Extract the (X, Y) coordinate from the center of the cell holding the provided text.  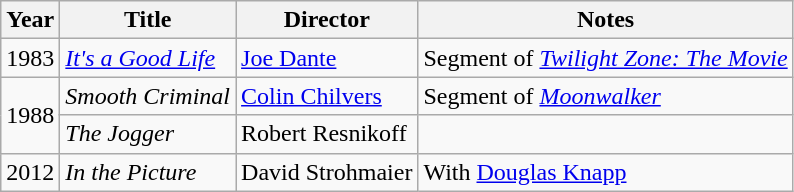
Joe Dante (327, 58)
Segment of Moonwalker (606, 96)
1983 (30, 58)
Notes (606, 20)
In the Picture (148, 172)
Smooth Criminal (148, 96)
Colin Chilvers (327, 96)
It's a Good Life (148, 58)
Year (30, 20)
Segment of Twilight Zone: The Movie (606, 58)
Robert Resnikoff (327, 134)
With Douglas Knapp (606, 172)
1988 (30, 115)
David Strohmaier (327, 172)
Title (148, 20)
The Jogger (148, 134)
Director (327, 20)
2012 (30, 172)
